Detect which cell encompasses the target text, then output its [x, y] center coordinate. 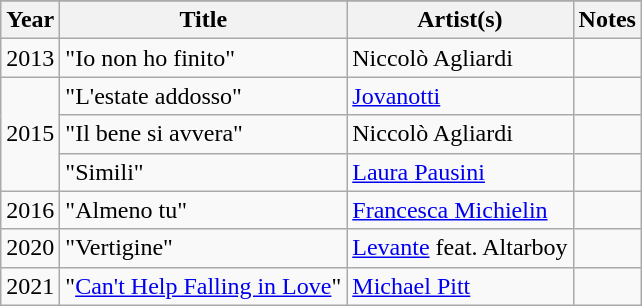
Title [204, 20]
2013 [30, 58]
2021 [30, 286]
Levante feat. Altarboy [460, 248]
Notes [607, 20]
"Simili" [204, 172]
Michael Pitt [460, 286]
Artist(s) [460, 20]
Francesca Michielin [460, 210]
2016 [30, 210]
Year [30, 20]
"Io non ho finito" [204, 58]
"Can't Help Falling in Love" [204, 286]
Jovanotti [460, 96]
"Almeno tu" [204, 210]
2015 [30, 134]
Laura Pausini [460, 172]
2020 [30, 248]
"L'estate addosso" [204, 96]
"Vertigine" [204, 248]
"Il bene si avvera" [204, 134]
